Find where the given text appears and provide that cell's center as [x, y] coordinate. 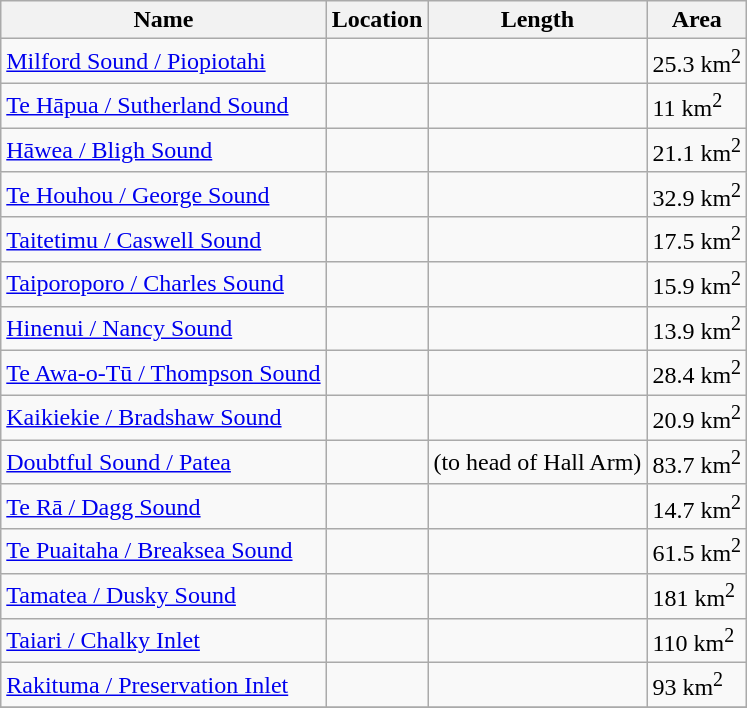
Taiari / Chalky Inlet [164, 640]
Taiporoporo / Charles Sound [164, 284]
Kaikiekie / Bradshaw Sound [164, 418]
32.9 km2 [697, 194]
Location [377, 20]
15.9 km2 [697, 284]
Doubtful Sound / Patea [164, 462]
17.5 km2 [697, 240]
Tamatea / Dusky Sound [164, 596]
(to head of Hall Arm) [538, 462]
Te Awa-o-Tū / Thompson Sound [164, 374]
Rakituma / Preservation Inlet [164, 686]
Area [697, 20]
21.1 km2 [697, 150]
Te Hāpua / Sutherland Sound [164, 106]
11 km2 [697, 106]
25.3 km2 [697, 62]
61.5 km2 [697, 552]
Length [538, 20]
14.7 km2 [697, 506]
20.9 km2 [697, 418]
93 km2 [697, 686]
83.7 km2 [697, 462]
13.9 km2 [697, 328]
Hāwea / Bligh Sound [164, 150]
Te Puaitaha / Breaksea Sound [164, 552]
Taitetimu / Caswell Sound [164, 240]
181 km2 [697, 596]
Name [164, 20]
Te Rā / Dagg Sound [164, 506]
28.4 km2 [697, 374]
Hinenui / Nancy Sound [164, 328]
110 km2 [697, 640]
Te Houhou / George Sound [164, 194]
Milford Sound / Piopiotahi [164, 62]
